Return the [x, y] coordinate for the center point of the cell that contains the specified text.  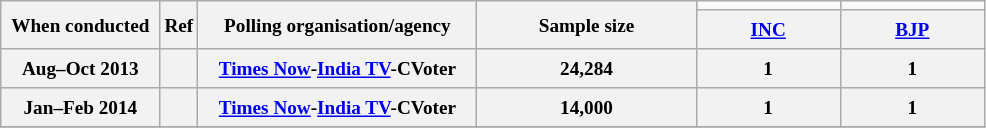
Jan–Feb 2014 [80, 108]
When conducted [80, 25]
14,000 [586, 108]
Aug–Oct 2013 [80, 68]
Sample size [586, 25]
24,284 [586, 68]
Ref [179, 25]
INC [768, 30]
BJP [912, 30]
Polling organisation/agency [338, 25]
